From the cell containing the given text, extract its center point as [x, y] coordinate. 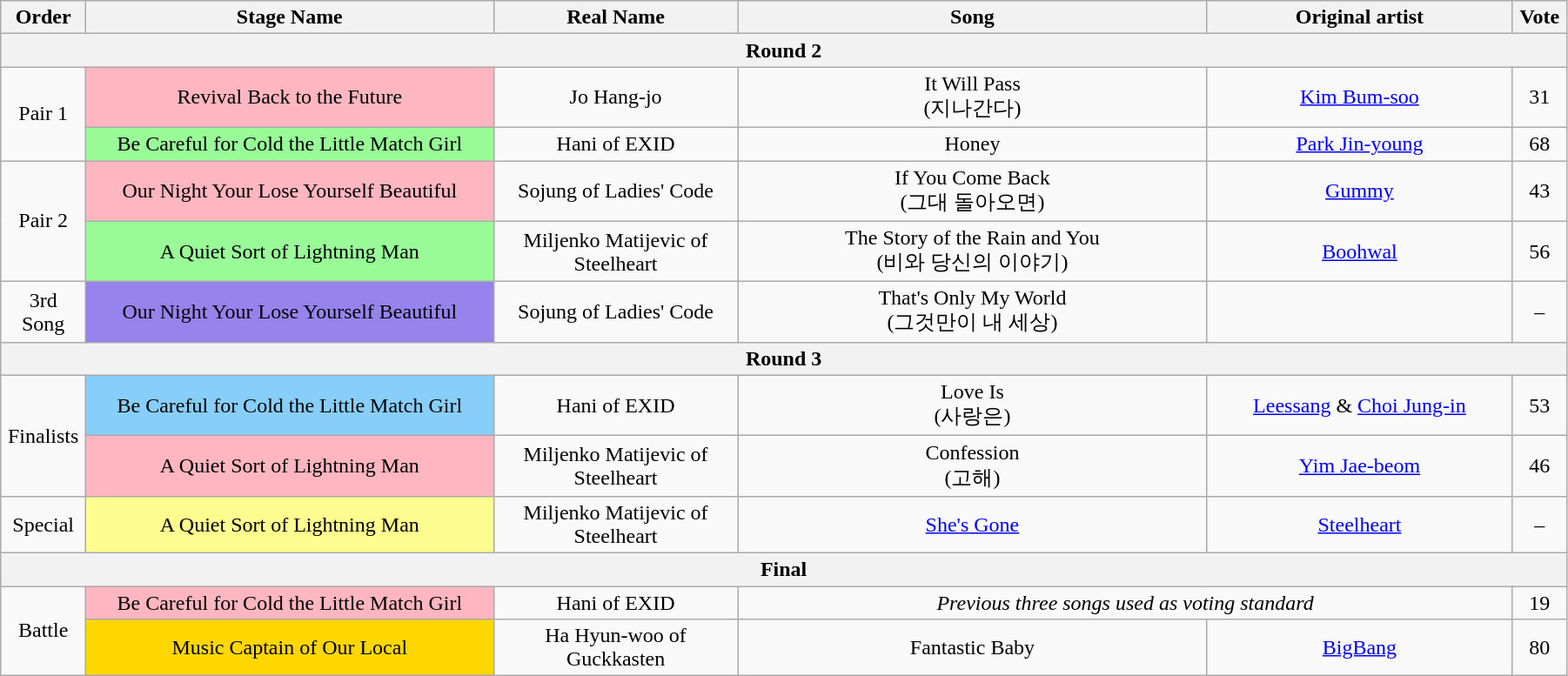
Boohwal [1359, 251]
She's Gone [973, 524]
46 [1539, 466]
Special [44, 524]
Final [784, 569]
3rd Song [44, 312]
Round 3 [784, 358]
43 [1539, 191]
56 [1539, 251]
Leessang & Choi Jung-in [1359, 405]
Park Jin-young [1359, 144]
Music Captain of Our Local [290, 647]
Kim Bum-soo [1359, 97]
Finalists [44, 435]
Yim Jae-beom [1359, 466]
68 [1539, 144]
Previous three songs used as voting standard [1125, 603]
31 [1539, 97]
19 [1539, 603]
BigBang [1359, 647]
80 [1539, 647]
Jo Hang-jo [616, 97]
Original artist [1359, 17]
Fantastic Baby [973, 647]
53 [1539, 405]
Revival Back to the Future [290, 97]
Steelheart [1359, 524]
Love Is(사랑은) [973, 405]
Honey [973, 144]
That's Only My World(그것만이 내 세상) [973, 312]
Vote [1539, 17]
Ha Hyun-woo of Guckkasten [616, 647]
Pair 2 [44, 221]
Battle [44, 632]
Round 2 [784, 50]
The Story of the Rain and You(비와 당신의 이야기) [973, 251]
If You Come Back(그대 돌아오면) [973, 191]
Order [44, 17]
Confession(고해) [973, 466]
Song [973, 17]
Stage Name [290, 17]
Gummy [1359, 191]
Real Name [616, 17]
It Will Pass(지나간다) [973, 97]
Pair 1 [44, 114]
